Search for the cell housing the specified text and yield its [X, Y] center coordinate. 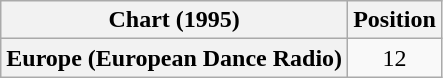
12 [395, 58]
Position [395, 20]
Chart (1995) [174, 20]
Europe (European Dance Radio) [174, 58]
